Identify which cell holds the provided text, then report its (X, Y) central coordinate. 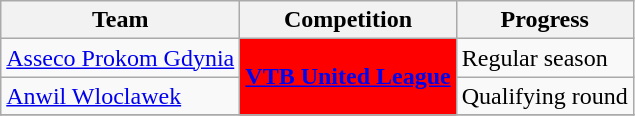
Competition (348, 20)
Qualifying round (544, 96)
Regular season (544, 58)
VTB United League (348, 77)
Team (120, 20)
Progress (544, 20)
Anwil Wloclawek (120, 96)
Asseco Prokom Gdynia (120, 58)
